For the text-containing cell, return its midpoint in (x, y) coordinate format. 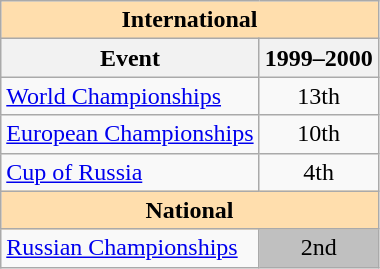
Cup of Russia (130, 172)
10th (318, 134)
4th (318, 172)
1999–2000 (318, 58)
National (190, 210)
Event (130, 58)
European Championships (130, 134)
Russian Championships (130, 248)
International (190, 20)
World Championships (130, 96)
2nd (318, 248)
13th (318, 96)
